Return the (X, Y) coordinate for the center point of the cell that contains the specified text.  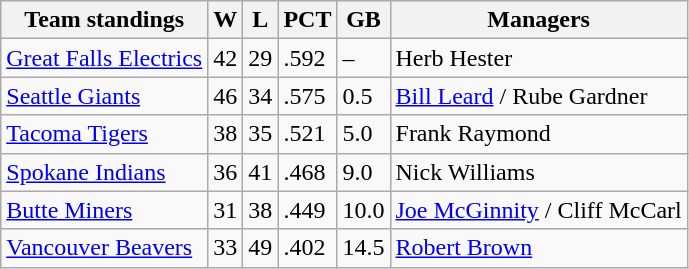
33 (226, 248)
35 (260, 134)
Team standings (104, 20)
46 (226, 96)
Tacoma Tigers (104, 134)
Butte Miners (104, 210)
Robert Brown (538, 248)
.402 (308, 248)
36 (226, 172)
.575 (308, 96)
Great Falls Electrics (104, 58)
.449 (308, 210)
Seattle Giants (104, 96)
.521 (308, 134)
Herb Hester (538, 58)
34 (260, 96)
.592 (308, 58)
31 (226, 210)
Nick Williams (538, 172)
9.0 (364, 172)
0.5 (364, 96)
.468 (308, 172)
29 (260, 58)
PCT (308, 20)
Vancouver Beavers (104, 248)
Spokane Indians (104, 172)
10.0 (364, 210)
41 (260, 172)
Managers (538, 20)
42 (226, 58)
L (260, 20)
Bill Leard / Rube Gardner (538, 96)
Joe McGinnity / Cliff McCarl (538, 210)
14.5 (364, 248)
Frank Raymond (538, 134)
49 (260, 248)
W (226, 20)
GB (364, 20)
5.0 (364, 134)
– (364, 58)
